Scan for the cell matching the given text and deliver its (X, Y) coordinate at center. 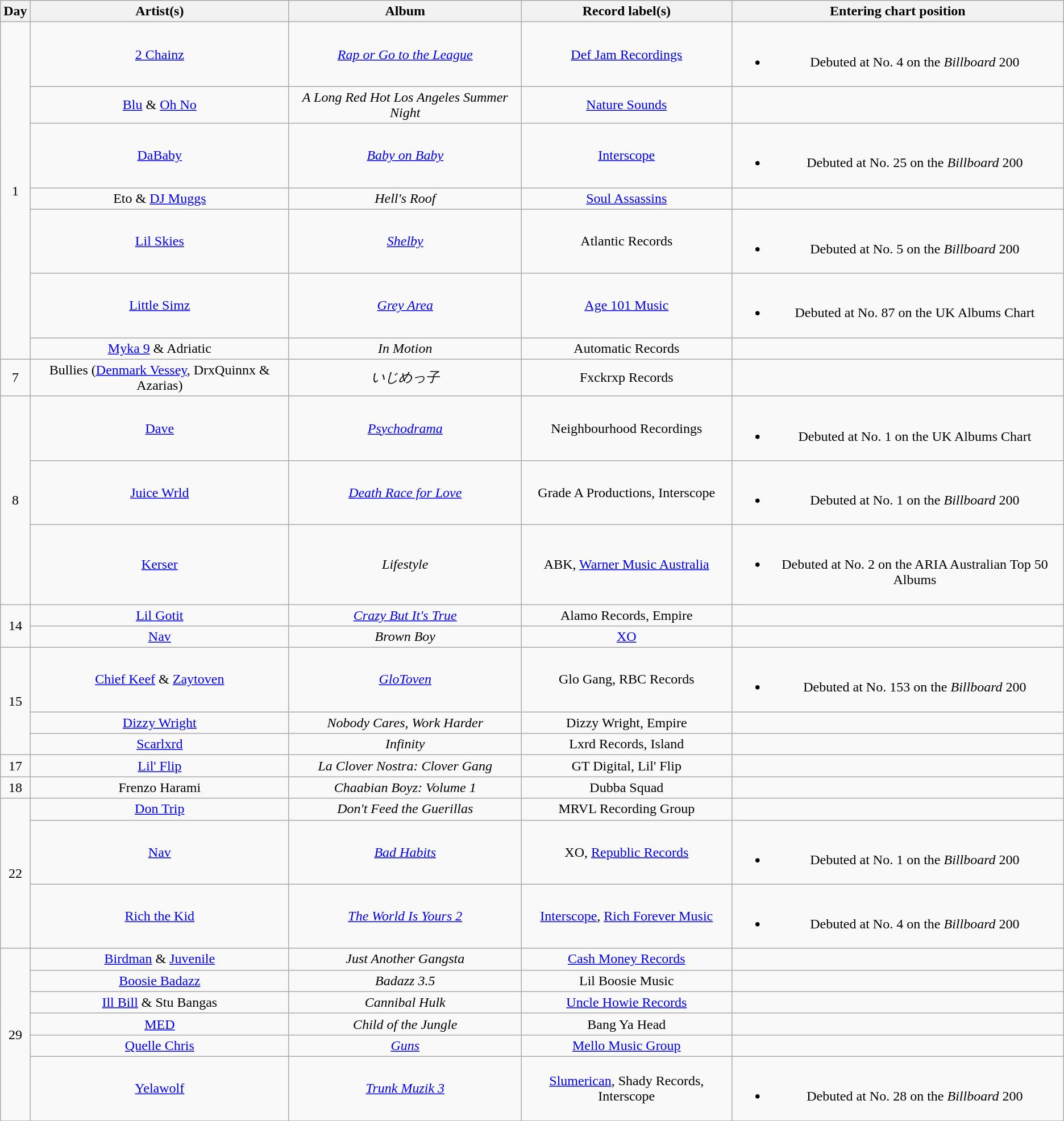
GloToven (405, 680)
Bad Habits (405, 852)
Lil' Flip (159, 766)
Infinity (405, 744)
Debuted at No. 5 on the Billboard 200 (898, 241)
Bullies (Denmark Vessey, DrxQuinnx & Azarias) (159, 377)
Grey Area (405, 306)
Interscope, Rich Forever Music (626, 916)
Age 101 Music (626, 306)
Brown Boy (405, 637)
Lil Gotit (159, 615)
Album (405, 11)
Trunk Muzik 3 (405, 1089)
Chaabian Boyz: Volume 1 (405, 787)
7 (15, 377)
Dave (159, 428)
MED (159, 1024)
29 (15, 1034)
Child of the Jungle (405, 1024)
MRVL Recording Group (626, 809)
Cash Money Records (626, 959)
Debuted at No. 28 on the Billboard 200 (898, 1089)
Baby on Baby (405, 156)
Juice Wrld (159, 492)
Bang Ya Head (626, 1024)
Quelle Chris (159, 1045)
14 (15, 626)
Day (15, 11)
Soul Assassins (626, 198)
Rich the Kid (159, 916)
Myka 9 & Adriatic (159, 348)
Slumerican, Shady Records, Interscope (626, 1089)
2 Chainz (159, 55)
Guns (405, 1045)
Atlantic Records (626, 241)
In Motion (405, 348)
Dizzy Wright, Empire (626, 723)
Uncle Howie Records (626, 1002)
A Long Red Hot Los Angeles Summer Night (405, 105)
Lxrd Records, Island (626, 744)
Entering chart position (898, 11)
ABK, Warner Music Australia (626, 564)
22 (15, 873)
Debuted at No. 153 on the Billboard 200 (898, 680)
Def Jam Recordings (626, 55)
18 (15, 787)
Boosie Badazz (159, 981)
Nature Sounds (626, 105)
Automatic Records (626, 348)
Alamo Records, Empire (626, 615)
Debuted at No. 87 on the UK Albums Chart (898, 306)
Debuted at No. 25 on the Billboard 200 (898, 156)
Shelby (405, 241)
Lil Skies (159, 241)
Little Simz (159, 306)
GT Digital, Lil' Flip (626, 766)
Lifestyle (405, 564)
Frenzo Harami (159, 787)
The World Is Yours 2 (405, 916)
Don Trip (159, 809)
Glo Gang, RBC Records (626, 680)
La Clover Nostra: Clover Gang (405, 766)
Debuted at No. 1 on the UK Albums Chart (898, 428)
Lil Boosie Music (626, 981)
Just Another Gangsta (405, 959)
Don't Feed the Guerillas (405, 809)
Neighbourhood Recordings (626, 428)
Nobody Cares, Work Harder (405, 723)
Dubba Squad (626, 787)
XO, Republic Records (626, 852)
Debuted at No. 2 on the ARIA Australian Top 50 Albums (898, 564)
Psychodrama (405, 428)
1 (15, 191)
17 (15, 766)
Artist(s) (159, 11)
8 (15, 500)
DaBaby (159, 156)
Death Race for Love (405, 492)
Blu & Oh No (159, 105)
Crazy But It's True (405, 615)
Scarlxrd (159, 744)
XO (626, 637)
Birdman & Juvenile (159, 959)
Chief Keef & Zaytoven (159, 680)
Hell's Roof (405, 198)
Cannibal Hulk (405, 1002)
Record label(s) (626, 11)
Ill Bill & Stu Bangas (159, 1002)
Yelawolf (159, 1089)
Mello Music Group (626, 1045)
Kerser (159, 564)
Dizzy Wright (159, 723)
Fxckrxp Records (626, 377)
Grade A Productions, Interscope (626, 492)
Eto & DJ Muggs (159, 198)
いじめっ子 (405, 377)
15 (15, 701)
Badazz 3.5 (405, 981)
Rap or Go to the League (405, 55)
Interscope (626, 156)
